Provide the (X, Y) coordinate of the cell's center where the given text is located.  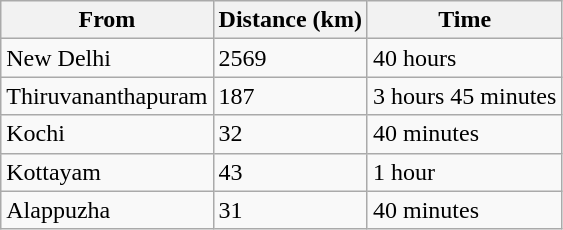
Time (464, 20)
Thiruvananthapuram (107, 96)
40 hours (464, 58)
Distance (km) (290, 20)
Alappuzha (107, 210)
32 (290, 134)
Kochi (107, 134)
31 (290, 210)
Kottayam (107, 172)
From (107, 20)
New Delhi (107, 58)
3 hours 45 minutes (464, 96)
2569 (290, 58)
187 (290, 96)
1 hour (464, 172)
43 (290, 172)
